Extract the (X, Y) coordinate from the center of the cell holding the provided text.  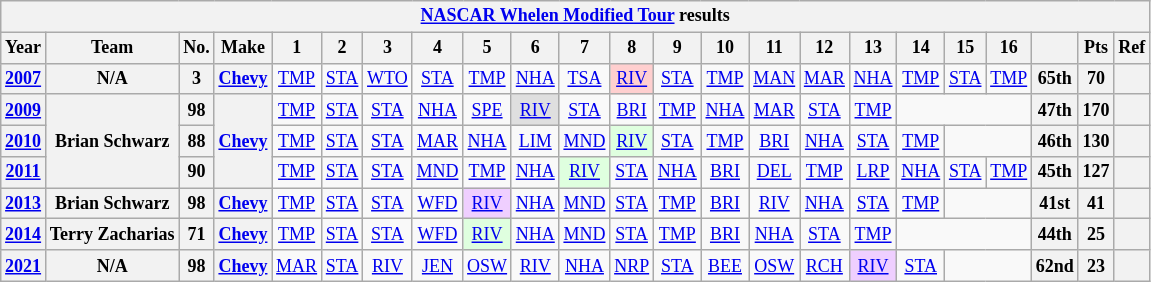
47th (1056, 110)
90 (196, 172)
9 (677, 48)
13 (873, 48)
6 (535, 48)
Make (243, 48)
170 (1096, 110)
41 (1096, 204)
SPE (488, 110)
12 (825, 48)
2013 (24, 204)
Pts (1096, 48)
2010 (24, 140)
JEN (438, 266)
WTO (388, 78)
2 (342, 48)
2021 (24, 266)
2009 (24, 110)
2007 (24, 78)
46th (1056, 140)
BEE (725, 266)
NRP (632, 266)
88 (196, 140)
MAN (774, 78)
127 (1096, 172)
LIM (535, 140)
2014 (24, 234)
7 (584, 48)
15 (966, 48)
NASCAR Whelen Modified Tour results (576, 16)
70 (1096, 78)
DEL (774, 172)
11 (774, 48)
71 (196, 234)
8 (632, 48)
14 (921, 48)
Ref (1132, 48)
10 (725, 48)
TSA (584, 78)
25 (1096, 234)
1 (297, 48)
62nd (1056, 266)
45th (1056, 172)
5 (488, 48)
4 (438, 48)
130 (1096, 140)
44th (1056, 234)
23 (1096, 266)
2011 (24, 172)
RCH (825, 266)
16 (1009, 48)
Team (112, 48)
Year (24, 48)
Terry Zacharias (112, 234)
No. (196, 48)
65th (1056, 78)
LRP (873, 172)
41st (1056, 204)
